Capture the cell that displays the provided text and extract its (x, y) central coordinate. 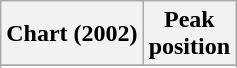
Peak position (189, 34)
Chart (2002) (72, 34)
